Search for the cell housing the specified text and yield its (X, Y) center coordinate. 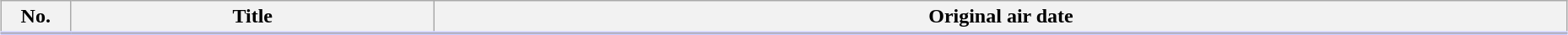
Title (253, 17)
No. (35, 17)
Original air date (1001, 17)
